Output the [X, Y] coordinate of the center of the cell containing the given text.  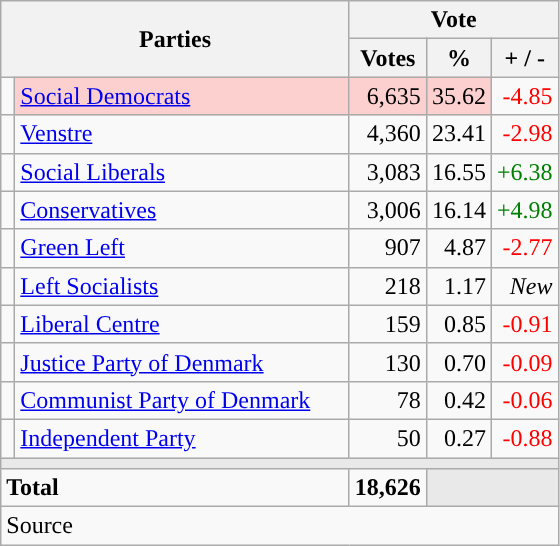
+4.98 [524, 210]
16.55 [458, 172]
0.42 [458, 400]
-0.06 [524, 400]
0.85 [458, 324]
Independent Party [182, 438]
3,006 [388, 210]
Justice Party of Denmark [182, 362]
1.17 [458, 286]
Liberal Centre [182, 324]
New [524, 286]
Left Socialists [182, 286]
-4.85 [524, 96]
Social Liberals [182, 172]
Votes [388, 58]
% [458, 58]
907 [388, 248]
23.41 [458, 134]
Source [280, 526]
78 [388, 400]
18,626 [388, 488]
-2.77 [524, 248]
Vote [454, 20]
Venstre [182, 134]
+6.38 [524, 172]
6,635 [388, 96]
Green Left [182, 248]
Social Democrats [182, 96]
3,083 [388, 172]
+ / - [524, 58]
16.14 [458, 210]
0.70 [458, 362]
-0.91 [524, 324]
Parties [176, 39]
Total [176, 488]
Conservatives [182, 210]
4,360 [388, 134]
50 [388, 438]
159 [388, 324]
-0.09 [524, 362]
-0.88 [524, 438]
35.62 [458, 96]
4.87 [458, 248]
-2.98 [524, 134]
Communist Party of Denmark [182, 400]
0.27 [458, 438]
130 [388, 362]
218 [388, 286]
